Return (X, Y) of the center of cell containing provided text 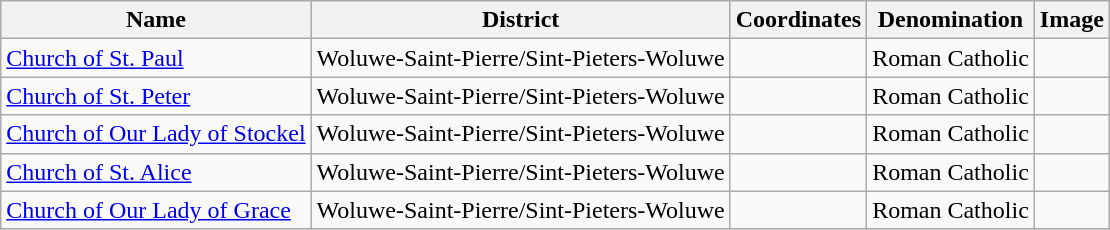
Name (156, 20)
District (520, 20)
Church of Our Lady of Stockel (156, 134)
Church of St. Alice (156, 172)
Church of Our Lady of Grace (156, 210)
Denomination (951, 20)
Church of St. Peter (156, 96)
Church of St. Paul (156, 58)
Coordinates (798, 20)
Image (1072, 20)
